Return the [X, Y] coordinate for the center point of the cell that contains the specified text.  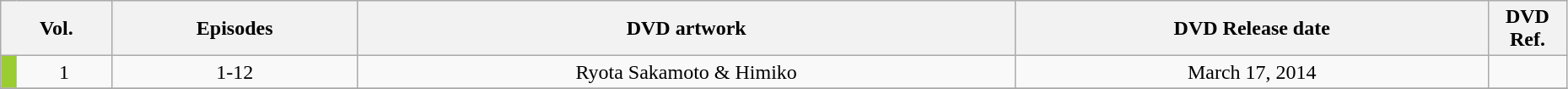
DVD Release date [1252, 29]
Ryota Sakamoto & Himiko [687, 72]
1-12 [234, 72]
DVD artwork [687, 29]
1 [64, 72]
Vol. [57, 29]
DVD Ref. [1528, 29]
March 17, 2014 [1252, 72]
Episodes [234, 29]
